Return the [X, Y] coordinate for the center point of the cell that contains the specified text.  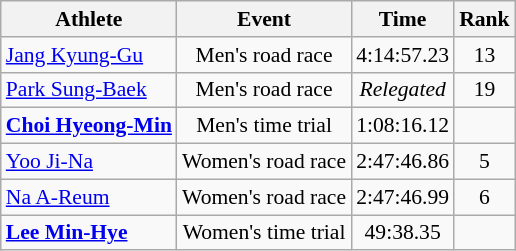
4:14:57.23 [402, 55]
Lee Min-Hye [89, 233]
Relegated [402, 90]
5 [484, 162]
1:08:16.12 [402, 126]
Event [264, 19]
2:47:46.86 [402, 162]
Athlete [89, 19]
Jang Kyung-Gu [89, 55]
6 [484, 197]
Rank [484, 19]
13 [484, 55]
Choi Hyeong-Min [89, 126]
Yoo Ji-Na [89, 162]
Park Sung-Baek [89, 90]
Women's time trial [264, 233]
Time [402, 19]
Na A-Reum [89, 197]
49:38.35 [402, 233]
Men's time trial [264, 126]
19 [484, 90]
2:47:46.99 [402, 197]
